Output the (X, Y) coordinate of the center of the cell containing the given text.  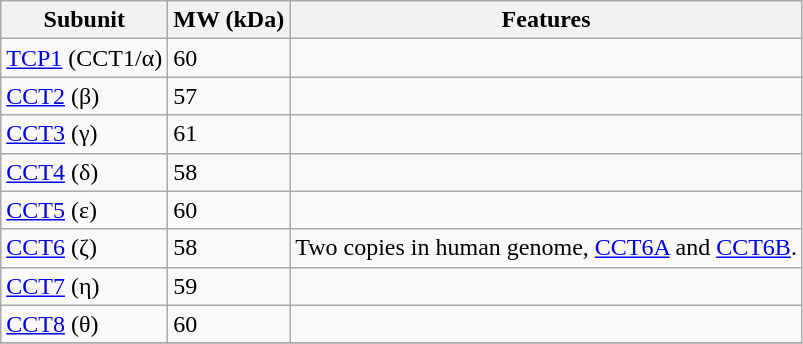
59 (229, 286)
TCP1 (CCT1/α) (84, 58)
Features (546, 20)
CCT7 (η) (84, 286)
57 (229, 96)
CCT5 (ε) (84, 210)
Two copies in human genome, CCT6A and CCT6B. (546, 248)
Subunit (84, 20)
61 (229, 134)
MW (kDa) (229, 20)
CCT6 (ζ) (84, 248)
CCT3 (γ) (84, 134)
CCT8 (θ) (84, 324)
CCT2 (β) (84, 96)
CCT4 (δ) (84, 172)
